Detect which cell encompasses the target text, then output its (X, Y) center coordinate. 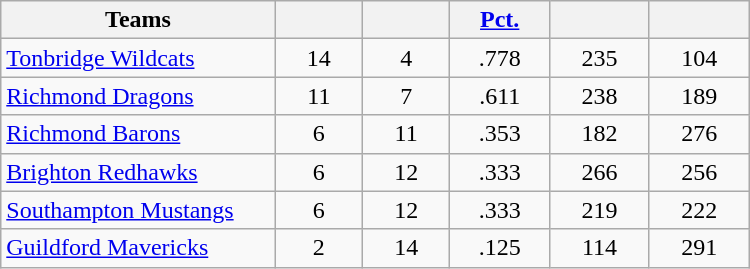
Teams (138, 20)
Guildford Mavericks (138, 248)
238 (600, 96)
222 (699, 210)
256 (699, 172)
4 (406, 58)
Southampton Mustangs (138, 210)
.778 (500, 58)
235 (600, 58)
104 (699, 58)
Tonbridge Wildcats (138, 58)
Pct. (500, 20)
Richmond Barons (138, 134)
2 (318, 248)
Brighton Redhawks (138, 172)
7 (406, 96)
.125 (500, 248)
182 (600, 134)
.611 (500, 96)
266 (600, 172)
276 (699, 134)
114 (600, 248)
291 (699, 248)
.353 (500, 134)
189 (699, 96)
Richmond Dragons (138, 96)
219 (600, 210)
